Locate the cell with the specified text and output its [x, y] center coordinate. 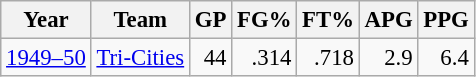
FG% [264, 20]
GP [210, 20]
Team [140, 20]
.718 [328, 58]
APG [388, 20]
Tri-Cities [140, 58]
FT% [328, 20]
.314 [264, 58]
1949–50 [46, 58]
PPG [446, 20]
6.4 [446, 58]
Year [46, 20]
44 [210, 58]
2.9 [388, 58]
